Extract the [x, y] coordinate from the center of the cell holding the provided text.  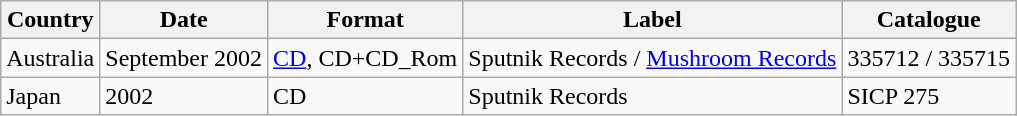
Sputnik Records / Mushroom Records [652, 58]
Format [364, 20]
2002 [184, 96]
Australia [50, 58]
September 2002 [184, 58]
CD, CD+CD_Rom [364, 58]
Label [652, 20]
Japan [50, 96]
Catalogue [929, 20]
SICP 275 [929, 96]
Date [184, 20]
335712 / 335715 [929, 58]
Sputnik Records [652, 96]
CD [364, 96]
Country [50, 20]
